Pinpoint the cell where the given text exists, returning its (x, y) midpoint coordinate. 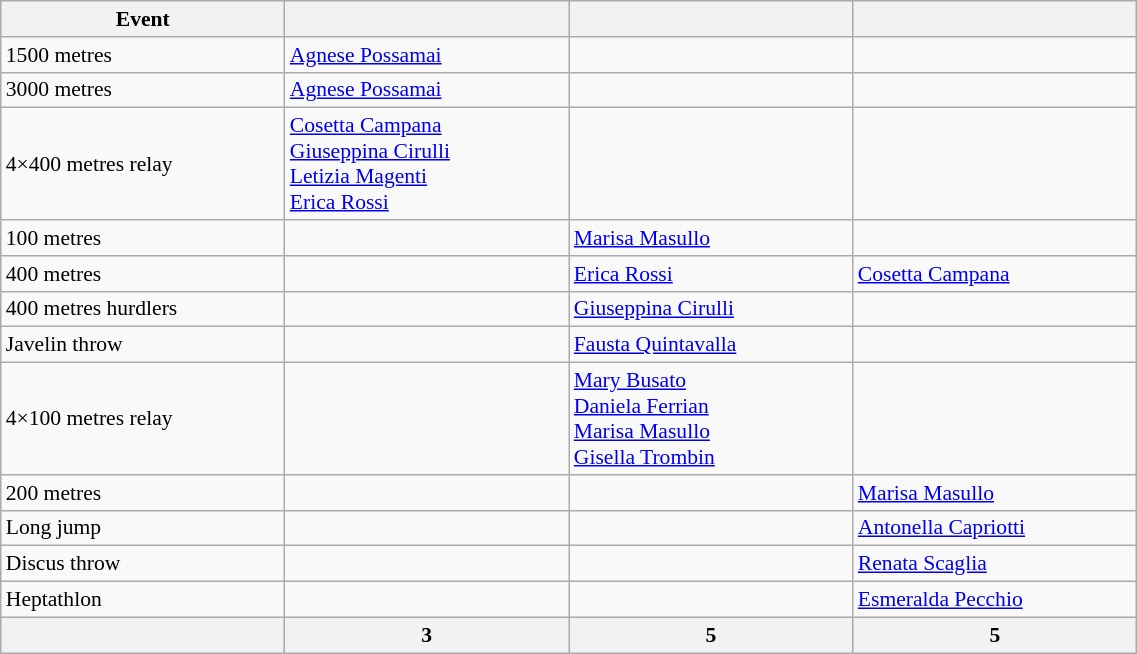
Fausta Quintavalla (711, 345)
Esmeralda Pecchio (995, 600)
Cosetta Campana (995, 274)
Mary BusatoDaniela FerrianMarisa MasulloGisella Trombin (711, 419)
Cosetta CampanaGiuseppina CirulliLetizia MagentiErica Rossi (427, 164)
3000 metres (143, 90)
Long jump (143, 528)
Javelin throw (143, 345)
3 (427, 635)
400 metres (143, 274)
Renata Scaglia (995, 564)
Heptathlon (143, 600)
100 metres (143, 238)
1500 metres (143, 55)
400 metres hurdlers (143, 309)
200 metres (143, 493)
Giuseppina Cirulli (711, 309)
Antonella Capriotti (995, 528)
4×400 metres relay (143, 164)
Event (143, 19)
4×100 metres relay (143, 419)
Discus throw (143, 564)
Erica Rossi (711, 274)
